Determine the [x, y] coordinate at the center of the cell enclosing the given text.  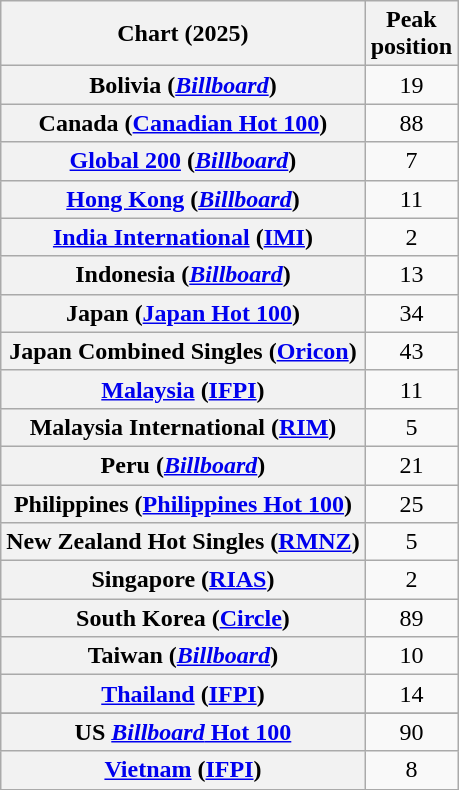
7 [411, 161]
Singapore (RIAS) [183, 580]
Taiwan (Billboard) [183, 656]
89 [411, 618]
India International (IMI) [183, 237]
Hong Kong (Billboard) [183, 199]
Japan (Japan Hot 100) [183, 313]
Chart (2025) [183, 34]
90 [411, 732]
US Billboard Hot 100 [183, 732]
South Korea (Circle) [183, 618]
10 [411, 656]
13 [411, 275]
Peakposition [411, 34]
Thailand (IFPI) [183, 694]
Japan Combined Singles (Oricon) [183, 351]
Malaysia International (RIM) [183, 427]
8 [411, 770]
14 [411, 694]
25 [411, 503]
Malaysia (IFPI) [183, 389]
Peru (Billboard) [183, 465]
43 [411, 351]
Vietnam (IFPI) [183, 770]
Canada (Canadian Hot 100) [183, 123]
21 [411, 465]
34 [411, 313]
New Zealand Hot Singles (RMNZ) [183, 542]
Global 200 (Billboard) [183, 161]
19 [411, 85]
Bolivia (Billboard) [183, 85]
Philippines (Philippines Hot 100) [183, 503]
88 [411, 123]
Indonesia (Billboard) [183, 275]
